Search for the cell housing the specified text and yield its [x, y] center coordinate. 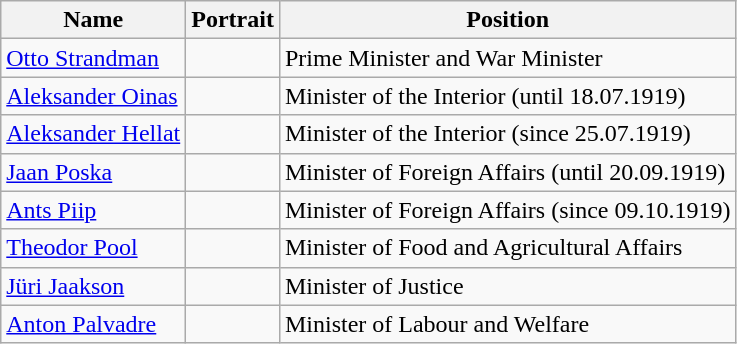
Minister of Foreign Affairs (since 09.10.1919) [508, 210]
Name [94, 20]
Jüri Jaakson [94, 286]
Aleksander Oinas [94, 96]
Jaan Poska [94, 172]
Prime Minister and War Minister [508, 58]
Minister of Food and Agricultural Affairs [508, 248]
Minister of the Interior (since 25.07.1919) [508, 134]
Portrait [233, 20]
Minister of Foreign Affairs (until 20.09.1919) [508, 172]
Otto Strandman [94, 58]
Ants Piip [94, 210]
Anton Palvadre [94, 324]
Minister of Justice [508, 286]
Theodor Pool [94, 248]
Minister of the Interior (until 18.07.1919) [508, 96]
Aleksander Hellat [94, 134]
Minister of Labour and Welfare [508, 324]
Position [508, 20]
